For the text-containing cell, return its midpoint in (x, y) coordinate format. 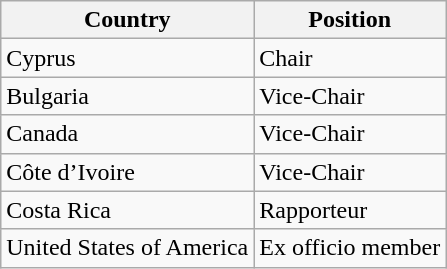
Ex officio member (350, 248)
Chair (350, 58)
Rapporteur (350, 210)
United States of America (128, 248)
Bulgaria (128, 96)
Cyprus (128, 58)
Position (350, 20)
Canada (128, 134)
Costa Rica (128, 210)
Country (128, 20)
Côte d’Ivoire (128, 172)
